Return the (x, y) coordinate for the center point of the cell that contains the specified text.  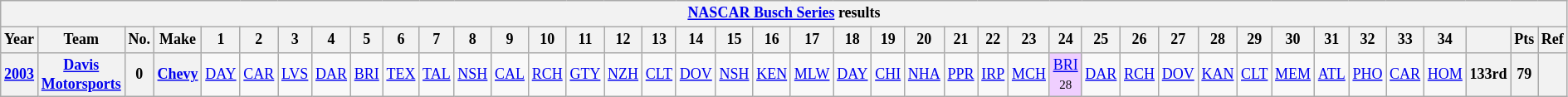
NHA (925, 75)
15 (734, 40)
28 (1218, 40)
NZH (623, 75)
Make (178, 40)
Team (81, 40)
22 (993, 40)
17 (812, 40)
TAL (437, 75)
PHO (1368, 75)
7 (437, 40)
IRP (993, 75)
27 (1178, 40)
19 (888, 40)
Pts (1524, 40)
133rd (1488, 75)
20 (925, 40)
4 (332, 40)
3 (296, 40)
23 (1029, 40)
Davis Motorsports (81, 75)
Year (20, 40)
18 (852, 40)
29 (1255, 40)
21 (961, 40)
BRI28 (1066, 75)
Ref (1553, 40)
31 (1331, 40)
9 (510, 40)
1 (221, 40)
0 (139, 75)
5 (367, 40)
24 (1066, 40)
TEX (401, 75)
16 (772, 40)
10 (547, 40)
14 (696, 40)
MCH (1029, 75)
79 (1524, 75)
33 (1405, 40)
CAL (510, 75)
CHI (888, 75)
LVS (296, 75)
32 (1368, 40)
11 (585, 40)
8 (473, 40)
MLW (812, 75)
PPR (961, 75)
Chevy (178, 75)
2003 (20, 75)
HOM (1444, 75)
12 (623, 40)
MEM (1293, 75)
30 (1293, 40)
No. (139, 40)
ATL (1331, 75)
25 (1101, 40)
6 (401, 40)
13 (659, 40)
KEN (772, 75)
26 (1140, 40)
34 (1444, 40)
2 (259, 40)
NASCAR Busch Series results (784, 13)
BRI (367, 75)
KAN (1218, 75)
GTY (585, 75)
